Capture the cell that displays the provided text and extract its (X, Y) central coordinate. 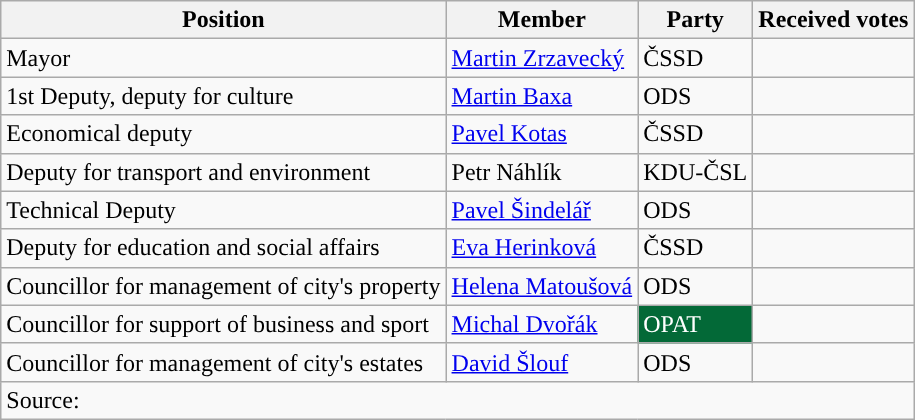
Petr Náhlík (542, 172)
Member (542, 20)
Martin Zrzavecký (542, 58)
Deputy for education and social affairs (224, 248)
1st Deputy, deputy for culture (224, 96)
Michal Dvořák (542, 324)
KDU-ČSL (696, 172)
Councillor for management of city's estates (224, 362)
Pavel Šindelář (542, 210)
Martin Baxa (542, 96)
Eva Herinková (542, 248)
Councillor for management of city's property (224, 286)
Party (696, 20)
Position (224, 20)
Councillor for support of business and sport (224, 324)
Pavel Kotas (542, 134)
Economical deputy (224, 134)
Helena Matoušová (542, 286)
Mayor (224, 58)
OPAT (696, 324)
Technical Deputy (224, 210)
Deputy for transport and environment (224, 172)
Source: (458, 400)
Received votes (834, 20)
David Šlouf (542, 362)
